Locate the cell with the specified text and output its (x, y) center coordinate. 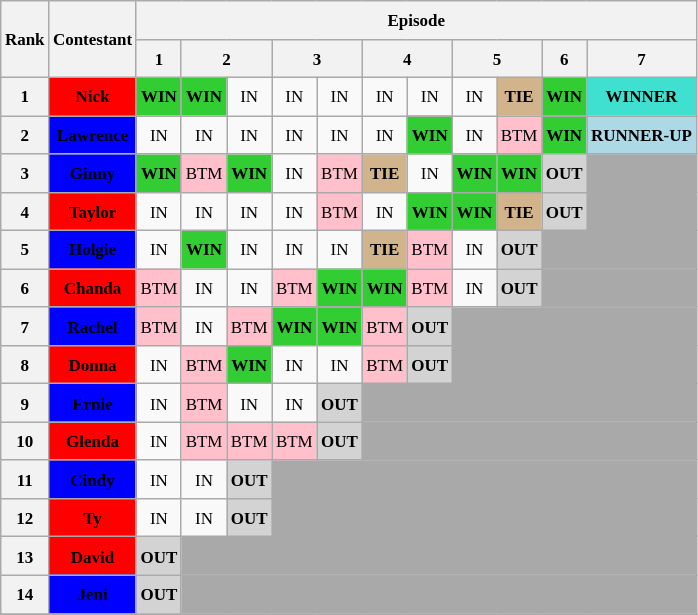
Taylor (93, 212)
Nick (93, 97)
Cindy (93, 480)
Chanda (93, 288)
Ernie (93, 403)
13 (25, 556)
9 (25, 403)
12 (25, 518)
14 (25, 595)
Episode (416, 20)
Holgie (93, 250)
RUNNER-UP (642, 135)
Glenda (93, 441)
Donna (93, 365)
11 (25, 480)
8 (25, 365)
Lawrence (93, 135)
Ty (93, 518)
David (93, 556)
Rachel (93, 326)
Jeni (93, 595)
Rank (25, 40)
WINNER (642, 97)
10 (25, 441)
Ginny (93, 173)
Contestant (93, 40)
